From the cell containing the given text, extract its center point as (X, Y) coordinate. 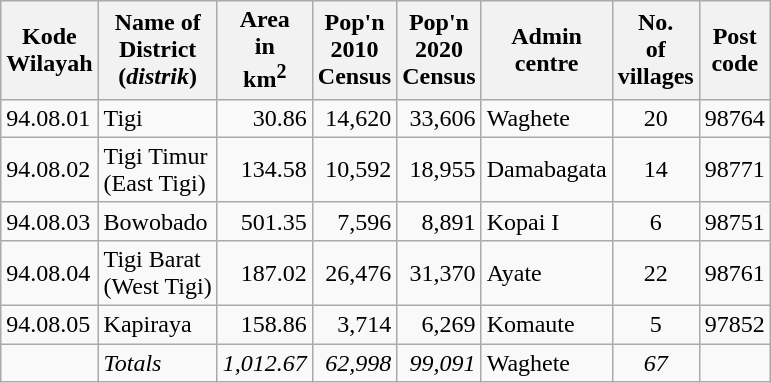
Tigi (158, 118)
20 (656, 118)
Totals (158, 363)
Area in km2 (264, 50)
62,998 (354, 363)
14 (656, 170)
99,091 (439, 363)
94.08.02 (50, 170)
Tigi Timur (East Tigi) (158, 170)
Tigi Barat (West Tigi) (158, 272)
33,606 (439, 118)
94.08.01 (50, 118)
18,955 (439, 170)
8,891 (439, 221)
10,592 (354, 170)
Pop'n 2010Census (354, 50)
6,269 (439, 325)
158.86 (264, 325)
501.35 (264, 221)
Admincentre (546, 50)
98751 (734, 221)
5 (656, 325)
No. ofvillages (656, 50)
Kode Wilayah (50, 50)
7,596 (354, 221)
98761 (734, 272)
Postcode (734, 50)
6 (656, 221)
94.08.05 (50, 325)
3,714 (354, 325)
Kopai I (546, 221)
Kapiraya (158, 325)
98771 (734, 170)
97852 (734, 325)
94.08.03 (50, 221)
31,370 (439, 272)
Pop'n 2020Census (439, 50)
Ayate (546, 272)
22 (656, 272)
67 (656, 363)
187.02 (264, 272)
94.08.04 (50, 272)
Name ofDistrict(distrik) (158, 50)
Damabagata (546, 170)
30.86 (264, 118)
26,476 (354, 272)
Bowobado (158, 221)
14,620 (354, 118)
134.58 (264, 170)
1,012.67 (264, 363)
98764 (734, 118)
Komaute (546, 325)
